Detect which cell encompasses the target text, then output its [x, y] center coordinate. 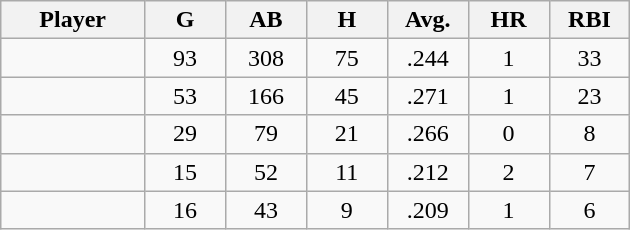
21 [346, 134]
93 [186, 58]
G [186, 20]
.266 [428, 134]
29 [186, 134]
33 [590, 58]
HR [508, 20]
43 [266, 210]
16 [186, 210]
Avg. [428, 20]
11 [346, 172]
RBI [590, 20]
.212 [428, 172]
9 [346, 210]
52 [266, 172]
.244 [428, 58]
308 [266, 58]
79 [266, 134]
23 [590, 96]
15 [186, 172]
H [346, 20]
2 [508, 172]
0 [508, 134]
166 [266, 96]
.209 [428, 210]
.271 [428, 96]
AB [266, 20]
45 [346, 96]
8 [590, 134]
6 [590, 210]
53 [186, 96]
75 [346, 58]
Player [73, 20]
7 [590, 172]
